For the text-containing cell, return its midpoint in (X, Y) coordinate format. 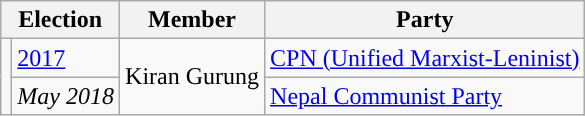
Party (425, 20)
Member (192, 20)
May 2018 (66, 96)
2017 (66, 58)
Nepal Communist Party (425, 96)
Kiran Gurung (192, 77)
Election (60, 20)
CPN (Unified Marxist-Leninist) (425, 58)
